From the cell containing the given text, extract its center point as [X, Y] coordinate. 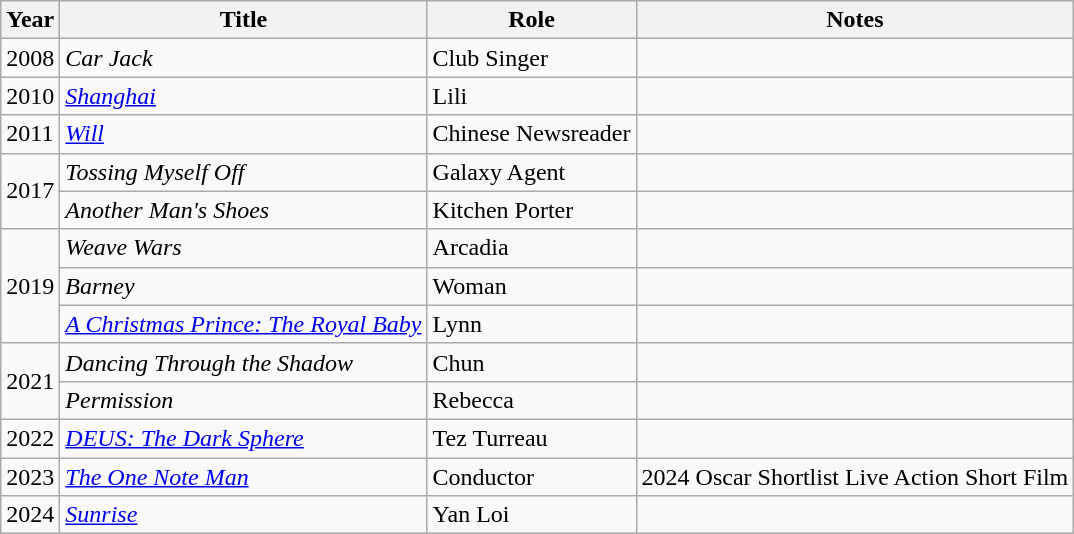
Car Jack [244, 58]
Weave Wars [244, 248]
Conductor [532, 477]
2010 [30, 96]
Year [30, 20]
2024 Oscar Shortlist Live Action Short Film [855, 477]
2023 [30, 477]
Role [532, 20]
DEUS: The Dark Sphere [244, 438]
2022 [30, 438]
2021 [30, 381]
Notes [855, 20]
Lynn [532, 324]
Title [244, 20]
Tez Turreau [532, 438]
2017 [30, 191]
Arcadia [532, 248]
The One Note Man [244, 477]
Chun [532, 362]
Another Man's Shoes [244, 210]
2008 [30, 58]
Kitchen Porter [532, 210]
2011 [30, 134]
2019 [30, 286]
Galaxy Agent [532, 172]
A Christmas Prince: The Royal Baby [244, 324]
Permission [244, 400]
Sunrise [244, 515]
Shanghai [244, 96]
Will [244, 134]
Club Singer [532, 58]
2024 [30, 515]
Lili [532, 96]
Rebecca [532, 400]
Chinese Newsreader [532, 134]
Woman [532, 286]
Dancing Through the Shadow [244, 362]
Barney [244, 286]
Yan Loi [532, 515]
Tossing Myself Off [244, 172]
